Output the (x, y) coordinate of the center of the cell containing the given text.  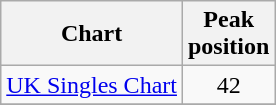
Peakposition (228, 34)
Chart (92, 34)
42 (228, 85)
UK Singles Chart (92, 85)
